Locate the cell with the specified text and output its [x, y] center coordinate. 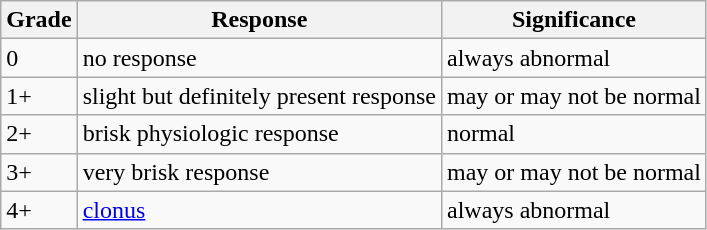
Response [259, 20]
normal [574, 134]
no response [259, 58]
2+ [39, 134]
3+ [39, 172]
brisk physiologic response [259, 134]
Significance [574, 20]
slight but definitely present response [259, 96]
4+ [39, 210]
Grade [39, 20]
0 [39, 58]
clonus [259, 210]
1+ [39, 96]
very brisk response [259, 172]
